Identify which cell holds the provided text, then report its (x, y) central coordinate. 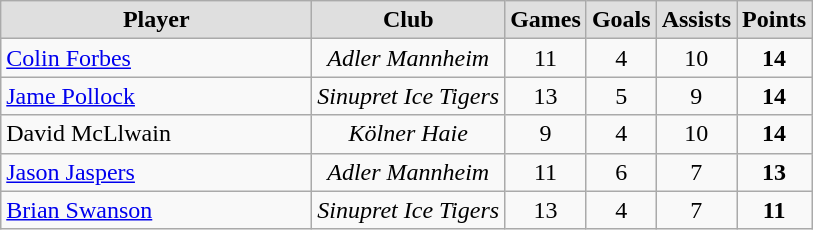
Points (774, 20)
David McLlwain (156, 134)
Assists (696, 20)
Kölner Haie (408, 134)
6 (621, 172)
Club (408, 20)
Jason Jaspers (156, 172)
Colin Forbes (156, 58)
Brian Swanson (156, 210)
Player (156, 20)
Jame Pollock (156, 96)
5 (621, 96)
Games (546, 20)
Goals (621, 20)
